Return [x, y] of the center of cell containing provided text 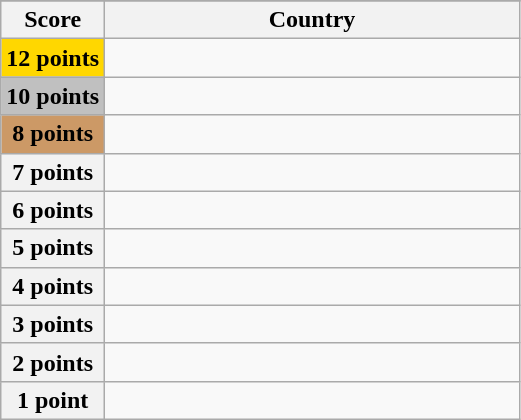
2 points [53, 362]
10 points [53, 96]
7 points [53, 172]
8 points [53, 134]
1 point [53, 400]
3 points [53, 324]
4 points [53, 286]
6 points [53, 210]
12 points [53, 58]
Country [312, 20]
5 points [53, 248]
Score [53, 20]
